Extract the (X, Y) coordinate from the center of the cell holding the provided text.  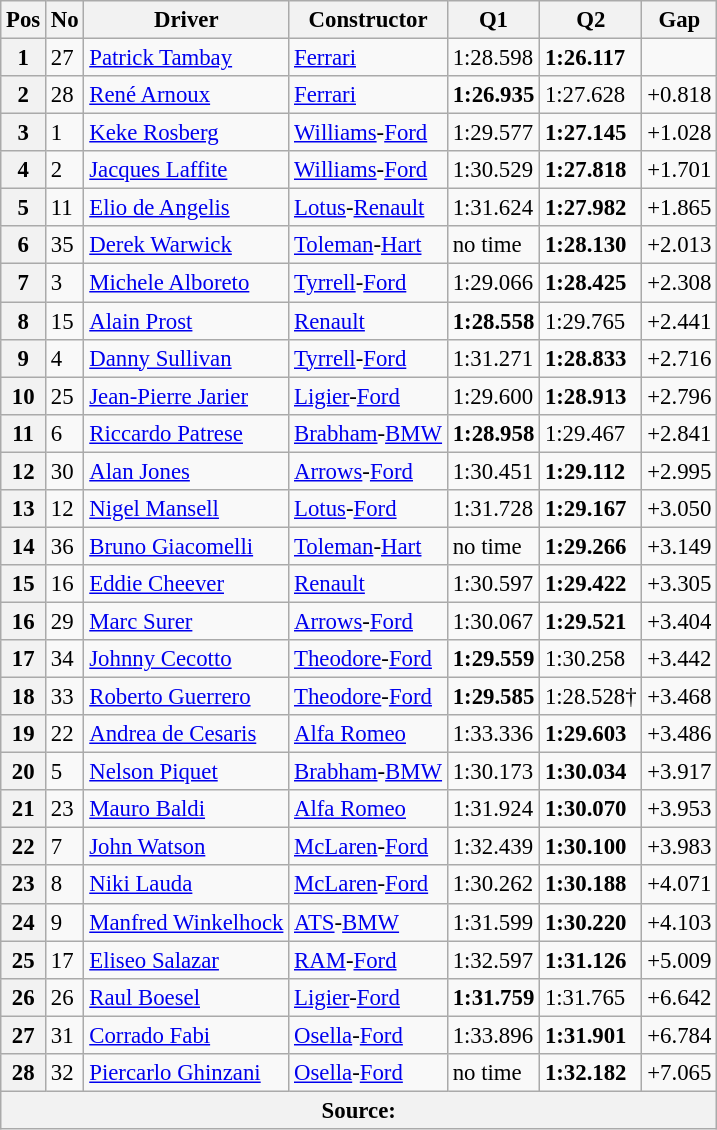
Keke Rosberg (186, 133)
1:27.982 (591, 208)
1:32.597 (493, 960)
Derek Warwick (186, 245)
Q1 (493, 20)
+1.865 (680, 208)
+3.404 (680, 621)
1:30.070 (591, 809)
1:29.585 (493, 697)
+0.818 (680, 95)
1:28.425 (591, 283)
+4.103 (680, 922)
1:30.220 (591, 922)
1:30.258 (591, 659)
Jean-Pierre Jarier (186, 396)
1:28.130 (591, 245)
Constructor (368, 20)
10 (24, 396)
1:30.100 (591, 847)
+3.050 (680, 509)
Corrado Fabi (186, 1035)
24 (24, 922)
1:30.529 (493, 170)
Riccardo Patrese (186, 433)
+6.784 (680, 1035)
Manfred Winkelhock (186, 922)
Patrick Tambay (186, 58)
1:28.913 (591, 396)
+2.716 (680, 358)
1:29.167 (591, 509)
1:28.833 (591, 358)
1:29.559 (493, 659)
Michele Alboreto (186, 283)
1:27.818 (591, 170)
1:31.901 (591, 1035)
Piercarlo Ghinzani (186, 1073)
+3.442 (680, 659)
1:31.624 (493, 208)
+2.013 (680, 245)
36 (65, 546)
1:28.598 (493, 58)
Danny Sullivan (186, 358)
+3.917 (680, 772)
René Arnoux (186, 95)
1:29.422 (591, 584)
1:29.467 (591, 433)
+1.028 (680, 133)
Lotus-Ford (368, 509)
20 (24, 772)
1:27.145 (591, 133)
+3.486 (680, 734)
Pos (24, 20)
34 (65, 659)
1:33.896 (493, 1035)
29 (65, 621)
Marc Surer (186, 621)
+2.796 (680, 396)
1:32.182 (591, 1073)
1:29.521 (591, 621)
No (65, 20)
Driver (186, 20)
13 (24, 509)
Q2 (591, 20)
+6.642 (680, 997)
Alan Jones (186, 471)
+4.071 (680, 885)
Niki Lauda (186, 885)
+3.468 (680, 697)
+7.065 (680, 1073)
Eliseo Salazar (186, 960)
1:26.117 (591, 58)
Eddie Cheever (186, 584)
+3.149 (680, 546)
+2.308 (680, 283)
1:29.066 (493, 283)
18 (24, 697)
1:31.765 (591, 997)
Nigel Mansell (186, 509)
1:26.935 (493, 95)
1:32.439 (493, 847)
+1.701 (680, 170)
1:29.765 (591, 321)
1:31.759 (493, 997)
32 (65, 1073)
1:29.603 (591, 734)
1:29.112 (591, 471)
Bruno Giacomelli (186, 546)
1:30.034 (591, 772)
1:33.336 (493, 734)
John Watson (186, 847)
Gap (680, 20)
1:29.600 (493, 396)
1:30.067 (493, 621)
1:30.451 (493, 471)
Jacques Laffite (186, 170)
33 (65, 697)
1:31.126 (591, 960)
1:31.271 (493, 358)
1:31.924 (493, 809)
19 (24, 734)
Nelson Piquet (186, 772)
35 (65, 245)
1:31.728 (493, 509)
1:28.558 (493, 321)
1:30.188 (591, 885)
Alain Prost (186, 321)
+3.983 (680, 847)
+3.305 (680, 584)
+2.841 (680, 433)
1:30.262 (493, 885)
30 (65, 471)
Raul Boesel (186, 997)
1:28.528† (591, 697)
21 (24, 809)
Roberto Guerrero (186, 697)
Mauro Baldi (186, 809)
RAM-Ford (368, 960)
1:31.599 (493, 922)
14 (24, 546)
Lotus-Renault (368, 208)
Source: (359, 1110)
+5.009 (680, 960)
+2.995 (680, 471)
1:28.958 (493, 433)
Johnny Cecotto (186, 659)
1:29.266 (591, 546)
1:30.173 (493, 772)
Elio de Angelis (186, 208)
1:27.628 (591, 95)
+2.441 (680, 321)
1:29.577 (493, 133)
31 (65, 1035)
+3.953 (680, 809)
1:30.597 (493, 584)
ATS-BMW (368, 922)
Andrea de Cesaris (186, 734)
